Return (X, Y) of the center of cell containing provided text 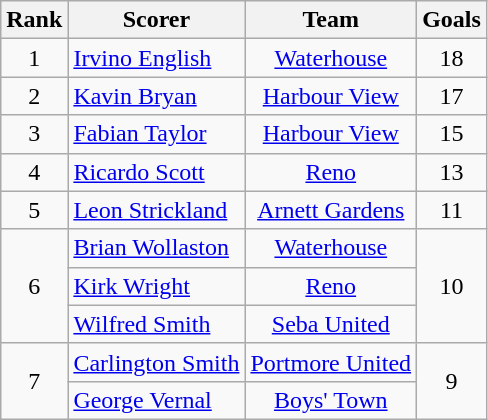
Wilfred Smith (156, 324)
4 (34, 172)
Scorer (156, 20)
Kavin Bryan (156, 96)
Ricardo Scott (156, 172)
Seba United (331, 324)
6 (34, 286)
Fabian Taylor (156, 134)
9 (452, 381)
17 (452, 96)
7 (34, 381)
Brian Wollaston (156, 248)
Kirk Wright (156, 286)
Carlington Smith (156, 362)
Goals (452, 20)
18 (452, 58)
Arnett Gardens (331, 210)
5 (34, 210)
1 (34, 58)
Rank (34, 20)
George Vernal (156, 400)
11 (452, 210)
Team (331, 20)
13 (452, 172)
Leon Strickland (156, 210)
15 (452, 134)
2 (34, 96)
3 (34, 134)
10 (452, 286)
Irvino English (156, 58)
Boys' Town (331, 400)
Portmore United (331, 362)
